Return (X, Y) of the center of cell containing provided text 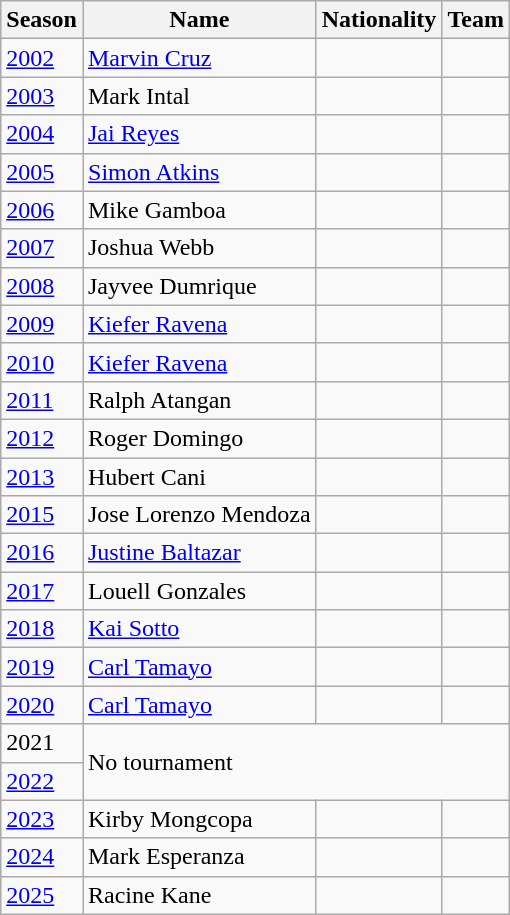
2018 (42, 629)
Hubert Cani (199, 477)
2004 (42, 134)
Justine Baltazar (199, 553)
Mark Esperanza (199, 857)
2025 (42, 895)
2024 (42, 857)
Team (476, 20)
2023 (42, 819)
2012 (42, 438)
2017 (42, 591)
Roger Domingo (199, 438)
Jose Lorenzo Mendoza (199, 515)
2011 (42, 400)
2015 (42, 515)
2005 (42, 172)
Jayvee Dumrique (199, 286)
Ralph Atangan (199, 400)
2003 (42, 96)
2019 (42, 667)
Mike Gamboa (199, 210)
Louell Gonzales (199, 591)
2022 (42, 781)
Name (199, 20)
2016 (42, 553)
Kai Sotto (199, 629)
Simon Atkins (199, 172)
2006 (42, 210)
2008 (42, 286)
2021 (42, 743)
Racine Kane (199, 895)
2007 (42, 248)
Nationality (379, 20)
Mark Intal (199, 96)
Jai Reyes (199, 134)
Kirby Mongcopa (199, 819)
2010 (42, 362)
2002 (42, 58)
Marvin Cruz (199, 58)
No tournament (296, 762)
2013 (42, 477)
Season (42, 20)
Joshua Webb (199, 248)
2020 (42, 705)
2009 (42, 324)
